Return the [X, Y] coordinate for the center point of the cell that contains the specified text.  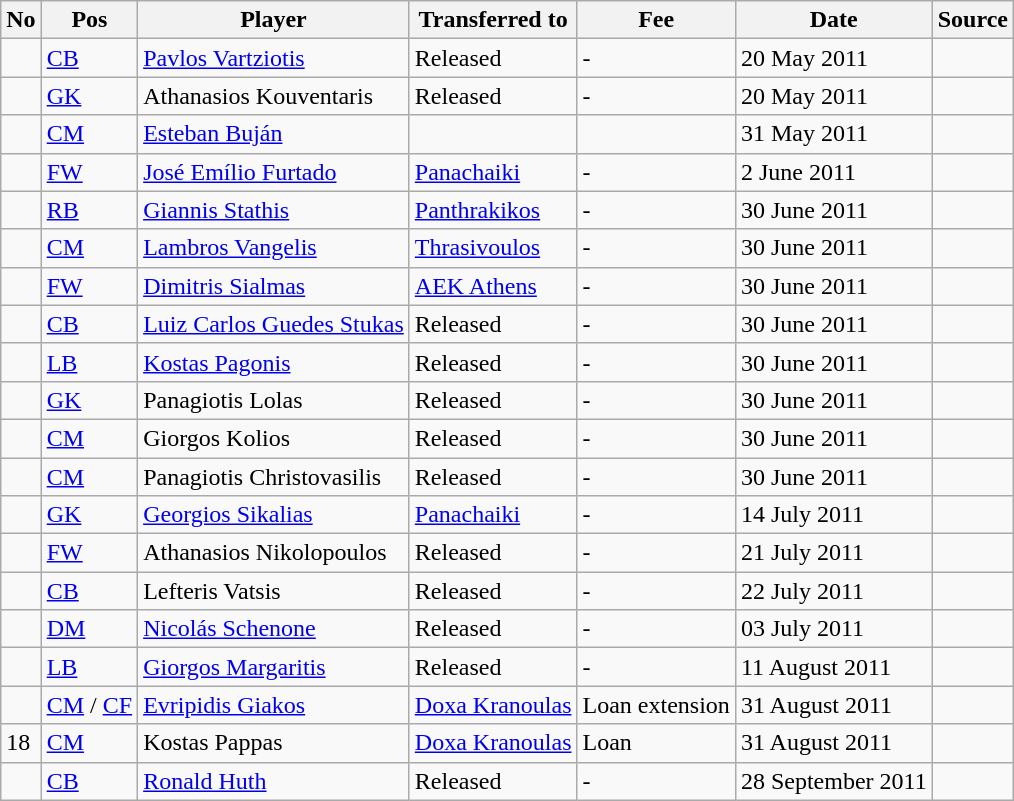
14 July 2011 [834, 515]
Giannis Stathis [274, 210]
31 May 2011 [834, 134]
Loan [656, 743]
Transferred to [493, 20]
Georgios Sikalias [274, 515]
Panagiotis Lolas [274, 400]
Dimitris Sialmas [274, 286]
José Emílio Furtado [274, 172]
No [21, 20]
03 July 2011 [834, 629]
Pavlos Vartziotis [274, 58]
22 July 2011 [834, 591]
11 August 2011 [834, 667]
Date [834, 20]
Panagiotis Christovasilis [274, 477]
Giorgos Margaritis [274, 667]
Source [972, 20]
2 June 2011 [834, 172]
Esteban Buján [274, 134]
Pos [89, 20]
CM / CF [89, 705]
Kostas Pagonis [274, 362]
Player [274, 20]
Lefteris Vatsis [274, 591]
Fee [656, 20]
Giorgos Kolios [274, 438]
Loan extension [656, 705]
28 September 2011 [834, 781]
Athanasios Kouventaris [274, 96]
Lambros Vangelis [274, 248]
Panthrakikos [493, 210]
Kostas Pappas [274, 743]
18 [21, 743]
RB [89, 210]
Evripidis Giakos [274, 705]
Ronald Huth [274, 781]
Luiz Carlos Guedes Stukas [274, 324]
DM [89, 629]
Athanasios Nikolopoulos [274, 553]
21 July 2011 [834, 553]
Nicolás Schenone [274, 629]
AEK Athens [493, 286]
Thrasivoulos [493, 248]
